For the text-containing cell, return its midpoint in [x, y] coordinate format. 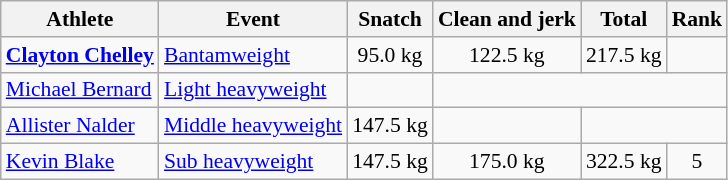
Sub heavyweight [253, 162]
Snatch [390, 19]
Event [253, 19]
95.0 kg [390, 55]
Bantamweight [253, 55]
217.5 kg [624, 55]
122.5 kg [507, 55]
322.5 kg [624, 162]
Clayton Chelley [80, 55]
175.0 kg [507, 162]
Allister Nalder [80, 126]
Total [624, 19]
Light heavyweight [253, 90]
Kevin Blake [80, 162]
Rank [698, 19]
5 [698, 162]
Clean and jerk [507, 19]
Athlete [80, 19]
Michael Bernard [80, 90]
Middle heavyweight [253, 126]
